Scan for the cell matching the given text and deliver its [x, y] coordinate at center. 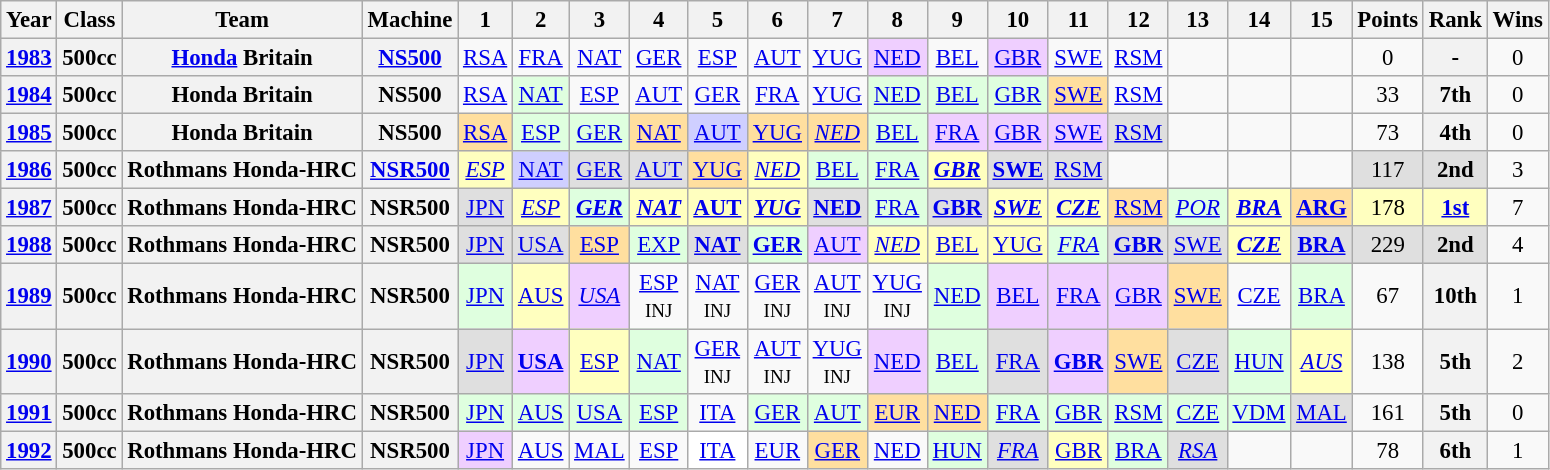
13 [1198, 20]
Points [1388, 20]
5 [717, 20]
15 [1322, 20]
138 [1388, 362]
Machine [410, 20]
1990 [29, 362]
EXP [658, 245]
73 [1388, 133]
1991 [29, 412]
ARG [1322, 208]
10th [1455, 296]
- [1455, 58]
Class [90, 20]
Wins [1518, 20]
7th [1455, 95]
NATINJ [717, 296]
33 [1388, 95]
161 [1388, 412]
1988 [29, 245]
178 [1388, 208]
6th [1455, 450]
1st [1455, 208]
12 [1138, 20]
1985 [29, 133]
1992 [29, 450]
229 [1388, 245]
78 [1388, 450]
1986 [29, 170]
1989 [29, 296]
10 [1018, 20]
1987 [29, 208]
6 [777, 20]
14 [1259, 20]
4th [1455, 133]
11 [1078, 20]
8 [897, 20]
1983 [29, 58]
Year [29, 20]
ESPINJ [658, 296]
POR [1198, 208]
9 [957, 20]
1984 [29, 95]
Rank [1455, 20]
VDM [1259, 412]
67 [1388, 296]
Team [242, 20]
117 [1388, 170]
